Identify which cell holds the provided text, then report its [X, Y] central coordinate. 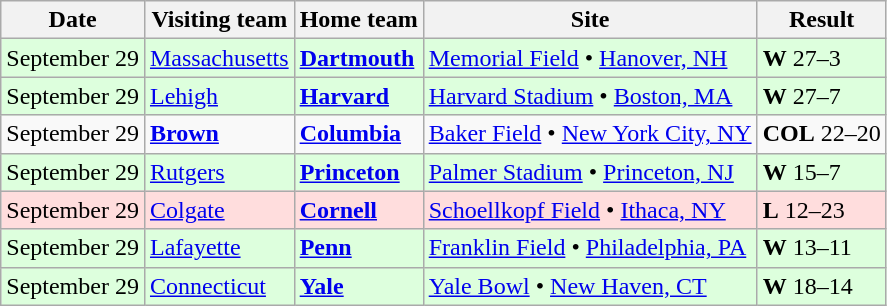
Penn [358, 248]
W 13–11 [822, 248]
W 15–7 [822, 172]
Dartmouth [358, 58]
Franklin Field • Philadelphia, PA [590, 248]
Site [590, 20]
Columbia [358, 134]
Palmer Stadium • Princeton, NJ [590, 172]
Massachusetts [219, 58]
Memorial Field • Hanover, NH [590, 58]
Harvard Stadium • Boston, MA [590, 96]
Lafayette [219, 248]
Yale Bowl • New Haven, CT [590, 286]
Harvard [358, 96]
Connecticut [219, 286]
Cornell [358, 210]
Visiting team [219, 20]
W 27–3 [822, 58]
Lehigh [219, 96]
L 12–23 [822, 210]
Baker Field • New York City, NY [590, 134]
W 18–14 [822, 286]
Home team [358, 20]
Colgate [219, 210]
W 27–7 [822, 96]
Result [822, 20]
Brown [219, 134]
Date [73, 20]
Princeton [358, 172]
Schoellkopf Field • Ithaca, NY [590, 210]
COL 22–20 [822, 134]
Rutgers [219, 172]
Yale [358, 286]
